Return the (x, y) coordinate for the center point of the cell that contains the specified text.  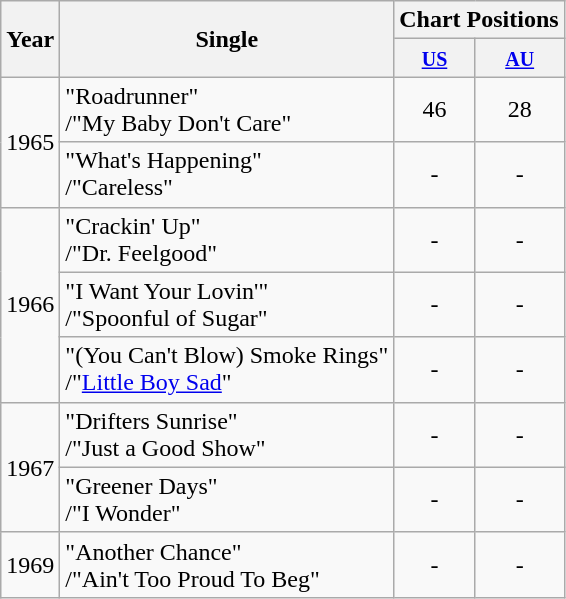
"Roadrunner"/"My Baby Don't Care" (227, 110)
28 (520, 110)
"I Want Your Lovin'"/"Spoonful of Sugar" (227, 304)
Chart Positions (479, 20)
"Another Chance" /"Ain't Too Proud To Beg" (227, 564)
"Drifters Sunrise" /"Just a Good Show" (227, 434)
US (434, 58)
"Greener Days" /"I Wonder" (227, 500)
Single (227, 39)
1966 (30, 304)
"(You Can't Blow) Smoke Rings" /"Little Boy Sad" (227, 370)
1965 (30, 142)
"Crackin' Up"/"Dr. Feelgood" (227, 240)
Year (30, 39)
AU (520, 58)
46 (434, 110)
1969 (30, 564)
1967 (30, 467)
"What's Happening"/"Careless" (227, 174)
